Locate the cell with the specified text and output its [x, y] center coordinate. 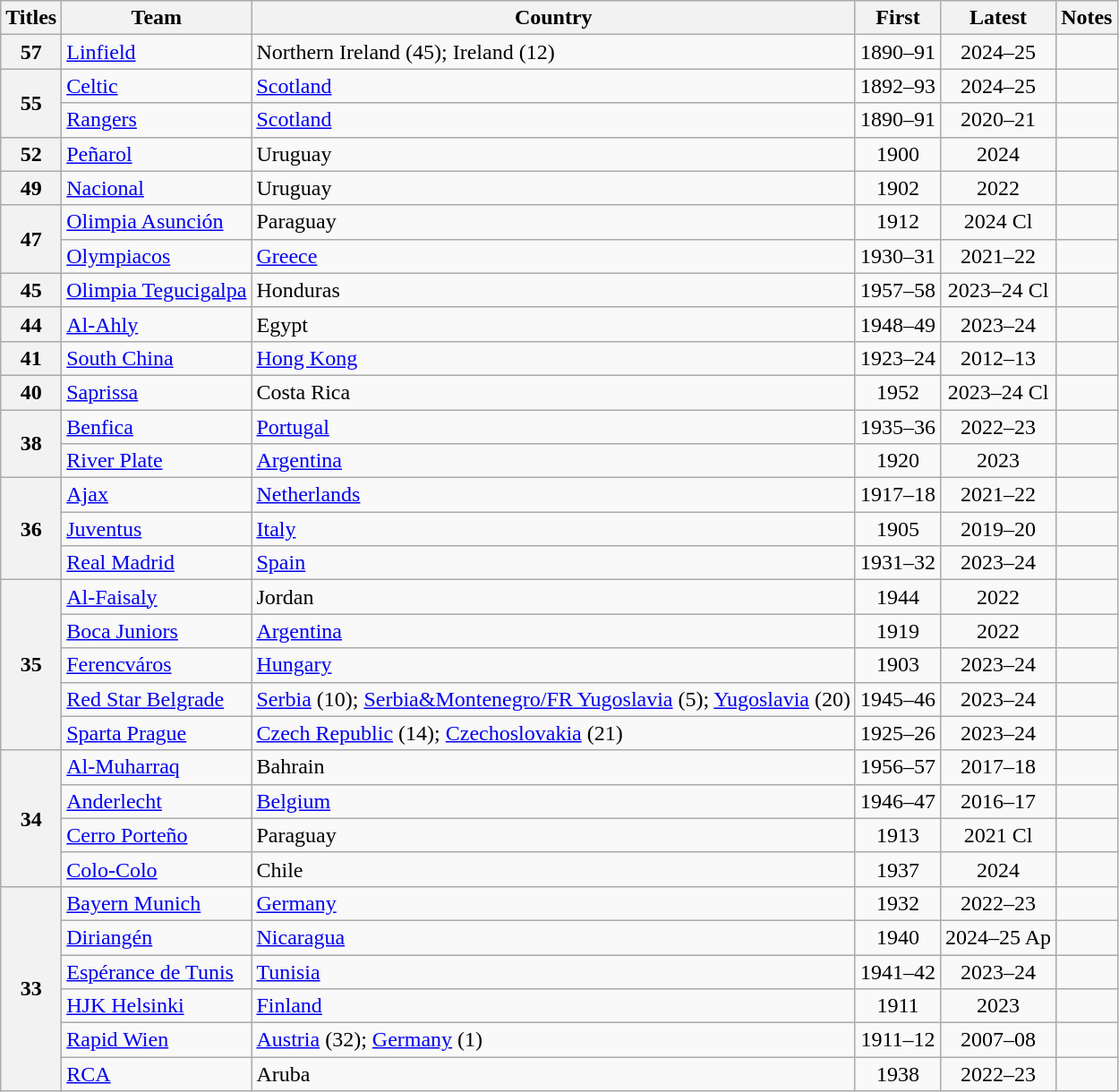
Notes [1087, 18]
Nacional [157, 188]
1937 [897, 869]
1932 [897, 903]
55 [31, 103]
Aruba [553, 1074]
Boca Juniors [157, 631]
Country [553, 18]
Bayern Munich [157, 903]
1946–47 [897, 801]
34 [31, 818]
Belgium [553, 801]
Rangers [157, 120]
Tunisia [553, 971]
Real Madrid [157, 563]
Red Star Belgrade [157, 699]
1905 [897, 529]
1952 [897, 392]
Al-Ahly [157, 324]
1941–42 [897, 971]
1948–49 [897, 324]
2021 Cl [999, 835]
1925–26 [897, 733]
Hungary [553, 665]
1911–12 [897, 1040]
2017–18 [999, 767]
36 [31, 529]
1930–31 [897, 256]
1912 [897, 222]
Olimpia Asunción [157, 222]
Juventus [157, 529]
Northern Ireland (45); Ireland (12) [553, 52]
Honduras [553, 290]
Portugal [553, 427]
Finland [553, 1006]
1892–93 [897, 86]
1903 [897, 665]
2012–13 [999, 358]
Diriangén [157, 937]
1919 [897, 631]
Latest [999, 18]
Linfield [157, 52]
1935–36 [897, 427]
1913 [897, 835]
Team [157, 18]
Czech Republic (14); Czechoslovakia (21) [553, 733]
Celtic [157, 86]
Olympiacos [157, 256]
First [897, 18]
River Plate [157, 461]
Al-Muharraq [157, 767]
Ferencváros [157, 665]
1920 [897, 461]
Olimpia Tegucigalpa [157, 290]
Hong Kong [553, 358]
Espérance de Tunis [157, 971]
Al-Faisaly [157, 597]
Cerro Porteño [157, 835]
1917–18 [897, 495]
Colo-Colo [157, 869]
RCA [157, 1074]
1911 [897, 1006]
2024 Cl [999, 222]
41 [31, 358]
2019–20 [999, 529]
Spain [553, 563]
Nicaragua [553, 937]
57 [31, 52]
Costa Rica [553, 392]
Austria (32); Germany (1) [553, 1040]
Benfica [157, 427]
49 [31, 188]
HJK Helsinki [157, 1006]
1944 [897, 597]
Saprissa [157, 392]
2016–17 [999, 801]
1923–24 [897, 358]
38 [31, 444]
33 [31, 988]
1957–58 [897, 290]
Serbia (10); Serbia&Montenegro/FR Yugoslavia (5); Yugoslavia (20) [553, 699]
1900 [897, 154]
Rapid Wien [157, 1040]
2007–08 [999, 1040]
Sparta Prague [157, 733]
1956–57 [897, 767]
Bahrain [553, 767]
Greece [553, 256]
Netherlands [553, 495]
1902 [897, 188]
Ajax [157, 495]
52 [31, 154]
Egypt [553, 324]
45 [31, 290]
2024–25 Ap [999, 937]
1940 [897, 937]
Chile [553, 869]
44 [31, 324]
1945–46 [897, 699]
1938 [897, 1074]
Italy [553, 529]
South China [157, 358]
Peñarol [157, 154]
47 [31, 239]
35 [31, 665]
Anderlecht [157, 801]
1931–32 [897, 563]
Jordan [553, 597]
2020–21 [999, 120]
Germany [553, 903]
Titles [31, 18]
40 [31, 392]
